Provide the [X, Y] coordinate of the cell's center where the given text is located.  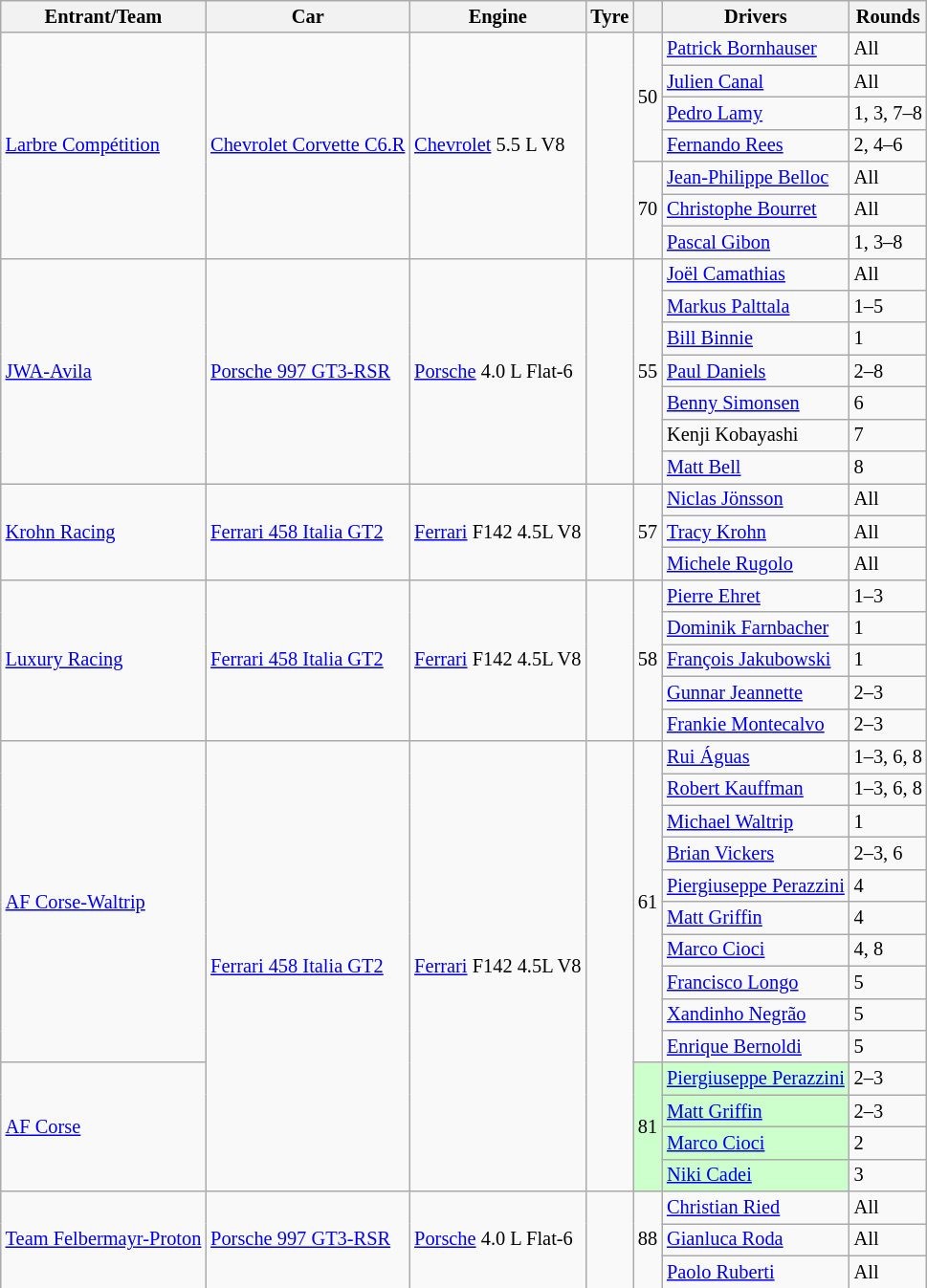
Rounds [888, 16]
Luxury Racing [103, 660]
88 [648, 1239]
Patrick Bornhauser [756, 49]
Chevrolet Corvette C6.R [308, 145]
Michael Waltrip [756, 821]
Pierre Ehret [756, 596]
JWA-Avila [103, 371]
Benny Simonsen [756, 403]
Tyre [609, 16]
2 [888, 1143]
Matt Bell [756, 468]
Team Felbermayr-Proton [103, 1239]
François Jakubowski [756, 660]
Julien Canal [756, 81]
Frankie Montecalvo [756, 725]
AF Corse-Waltrip [103, 901]
Fernando Rees [756, 145]
Enrique Bernoldi [756, 1046]
Rui Águas [756, 756]
Paul Daniels [756, 371]
61 [648, 901]
Jean-Philippe Belloc [756, 178]
AF Corse [103, 1126]
Xandinho Negrão [756, 1015]
1–3 [888, 596]
81 [648, 1126]
Engine [497, 16]
8 [888, 468]
6 [888, 403]
Tracy Krohn [756, 532]
Bill Binnie [756, 338]
7 [888, 435]
Pedro Lamy [756, 113]
2–3, 6 [888, 853]
Paolo Ruberti [756, 1272]
Markus Palttala [756, 306]
Christophe Bourret [756, 209]
Michele Rugolo [756, 563]
Christian Ried [756, 1208]
Larbre Compétition [103, 145]
2–8 [888, 371]
Krohn Racing [103, 532]
Brian Vickers [756, 853]
1, 3, 7–8 [888, 113]
Car [308, 16]
1, 3–8 [888, 242]
3 [888, 1175]
Niclas Jönsson [756, 499]
50 [648, 98]
Pascal Gibon [756, 242]
Robert Kauffman [756, 789]
Gianluca Roda [756, 1239]
Drivers [756, 16]
Dominik Farnbacher [756, 628]
58 [648, 660]
Kenji Kobayashi [756, 435]
Niki Cadei [756, 1175]
2, 4–6 [888, 145]
55 [648, 371]
Joël Camathias [756, 274]
Entrant/Team [103, 16]
1–5 [888, 306]
Gunnar Jeannette [756, 692]
70 [648, 210]
4, 8 [888, 950]
57 [648, 532]
Chevrolet 5.5 L V8 [497, 145]
Francisco Longo [756, 982]
